Determine the [x, y] coordinate at the center of the cell enclosing the given text.  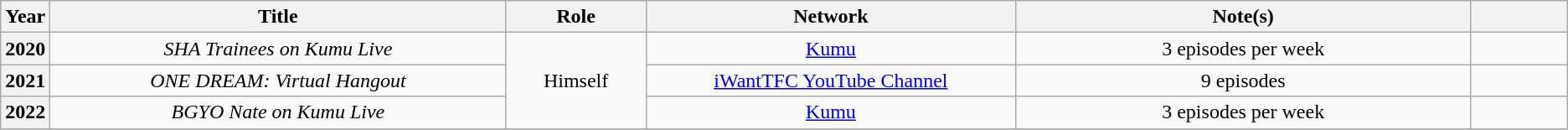
Himself [576, 81]
iWantTFC YouTube Channel [831, 81]
Network [831, 17]
2020 [25, 49]
Year [25, 17]
Note(s) [1243, 17]
2021 [25, 81]
9 episodes [1243, 81]
SHA Trainees on Kumu Live [278, 49]
ONE DREAM: Virtual Hangout [278, 81]
2022 [25, 112]
Title [278, 17]
Role [576, 17]
BGYO Nate on Kumu Live [278, 112]
